Determine the [x, y] coordinate at the center of the cell enclosing the given text.  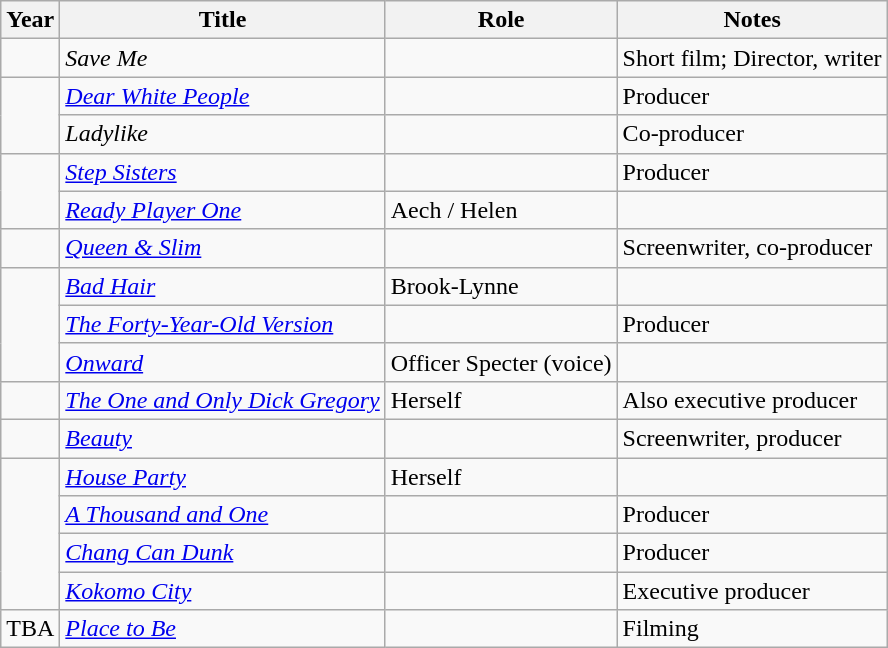
Beauty [222, 438]
Title [222, 20]
Kokomo City [222, 591]
Co-producer [752, 134]
Dear White People [222, 96]
Place to Be [222, 629]
Screenwriter, producer [752, 438]
The Forty-Year-Old Version [222, 324]
Filming [752, 629]
Year [30, 20]
Officer Specter (voice) [501, 362]
Chang Can Dunk [222, 553]
TBA [30, 629]
Notes [752, 20]
Ready Player One [222, 210]
Also executive producer [752, 400]
Aech / Helen [501, 210]
Screenwriter, co-producer [752, 248]
House Party [222, 477]
Brook-Lynne [501, 286]
The One and Only Dick Gregory [222, 400]
Role [501, 20]
Executive producer [752, 591]
Bad Hair [222, 286]
Queen & Slim [222, 248]
Ladylike [222, 134]
Onward [222, 362]
Short film; Director, writer [752, 58]
Save Me [222, 58]
A Thousand and One [222, 515]
Step Sisters [222, 172]
